Pinpoint the cell where the given text exists, returning its [X, Y] midpoint coordinate. 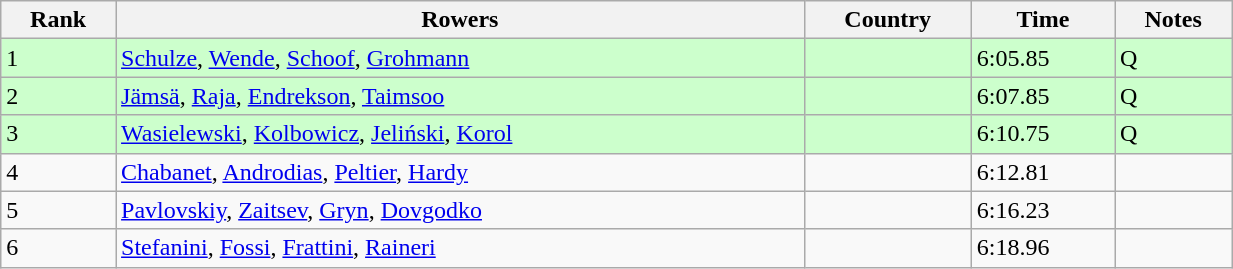
6:12.81 [1042, 172]
6:18.96 [1042, 248]
6:16.23 [1042, 210]
Schulze, Wende, Schoof, Grohmann [460, 58]
Rowers [460, 20]
4 [58, 172]
Wasielewski, Kolbowicz, Jeliński, Korol [460, 134]
6:10.75 [1042, 134]
2 [58, 96]
6:07.85 [1042, 96]
Time [1042, 20]
Jämsä, Raja, Endrekson, Taimsoo [460, 96]
5 [58, 210]
Pavlovskiy, Zaitsev, Gryn, Dovgodko [460, 210]
Rank [58, 20]
Chabanet, Androdias, Peltier, Hardy [460, 172]
3 [58, 134]
Notes [1174, 20]
6 [58, 248]
Stefanini, Fossi, Frattini, Raineri [460, 248]
6:05.85 [1042, 58]
Country [888, 20]
1 [58, 58]
